Extract the [x, y] coordinate from the center of the cell holding the provided text.  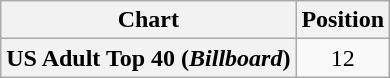
12 [343, 58]
Position [343, 20]
US Adult Top 40 (Billboard) [148, 58]
Chart [148, 20]
